From the cell containing the given text, extract its center point as (x, y) coordinate. 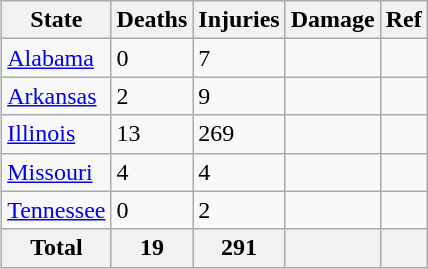
Illinois (56, 134)
Alabama (56, 58)
13 (152, 134)
Total (56, 248)
Deaths (152, 20)
291 (239, 248)
269 (239, 134)
7 (239, 58)
Arkansas (56, 96)
Tennessee (56, 210)
Ref (404, 20)
19 (152, 248)
9 (239, 96)
Damage (332, 20)
Injuries (239, 20)
State (56, 20)
Missouri (56, 172)
